Pinpoint the cell where the given text exists, returning its (X, Y) midpoint coordinate. 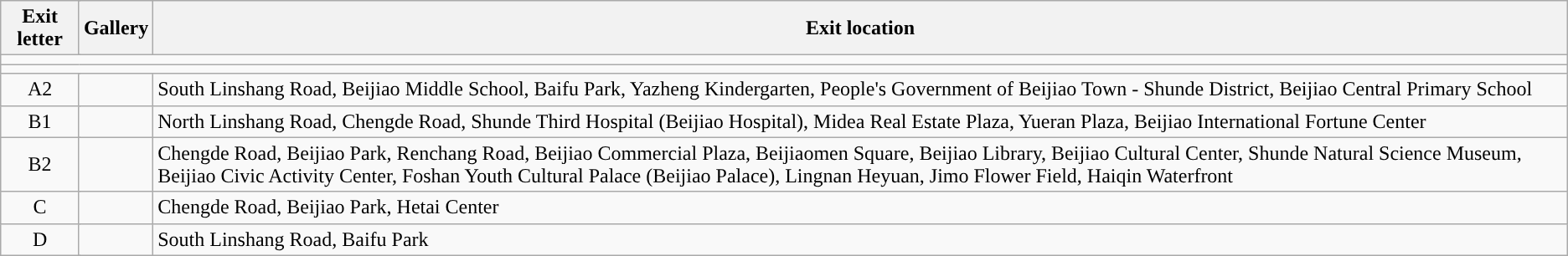
A2 (40, 90)
South Linshang Road, Baifu Park (861, 239)
B1 (40, 121)
Exit location (861, 28)
Chengde Road, Beijiao Park, Hetai Center (861, 207)
C (40, 207)
D (40, 239)
B2 (40, 164)
Exit letter (40, 28)
Gallery (116, 28)
